Locate the cell with the specified text and output its [x, y] center coordinate. 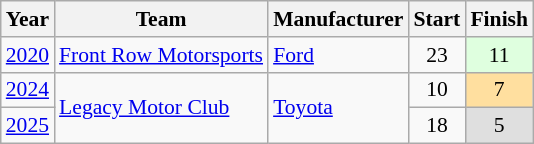
2025 [28, 126]
5 [499, 126]
Finish [499, 19]
Year [28, 19]
Ford [338, 55]
7 [499, 90]
23 [436, 55]
Team [161, 19]
Legacy Motor Club [161, 108]
2020 [28, 55]
10 [436, 90]
Manufacturer [338, 19]
11 [499, 55]
Front Row Motorsports [161, 55]
2024 [28, 90]
18 [436, 126]
Start [436, 19]
Toyota [338, 108]
